Capture the cell that displays the provided text and extract its [x, y] central coordinate. 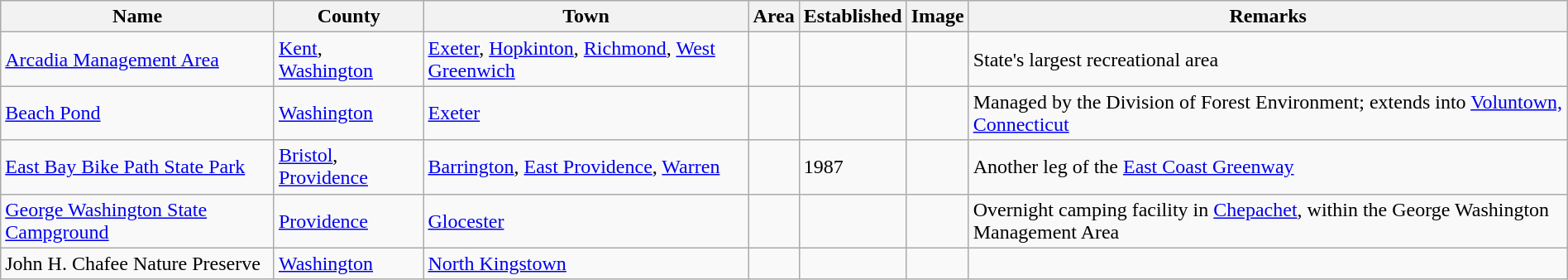
Barrington, East Providence, Warren [586, 167]
Bristol, Providence [349, 167]
County [349, 17]
Glocester [586, 220]
1987 [853, 167]
Area [774, 17]
North Kingstown [586, 263]
State's largest recreational area [1268, 60]
Overnight camping facility in Chepachet, within the George Washington Management Area [1268, 220]
Beach Pond [137, 113]
John H. Chafee Nature Preserve [137, 263]
Town [586, 17]
Remarks [1268, 17]
Another leg of the East Coast Greenway [1268, 167]
Providence [349, 220]
Kent, Washington [349, 60]
George Washington State Campground [137, 220]
Exeter, Hopkinton, Richmond, West Greenwich [586, 60]
Exeter [586, 113]
East Bay Bike Path State Park [137, 167]
Image [938, 17]
Established [853, 17]
Arcadia Management Area [137, 60]
Managed by the Division of Forest Environment; extends into Voluntown, Connecticut [1268, 113]
Name [137, 17]
